Return (X, Y) of the center of cell containing provided text 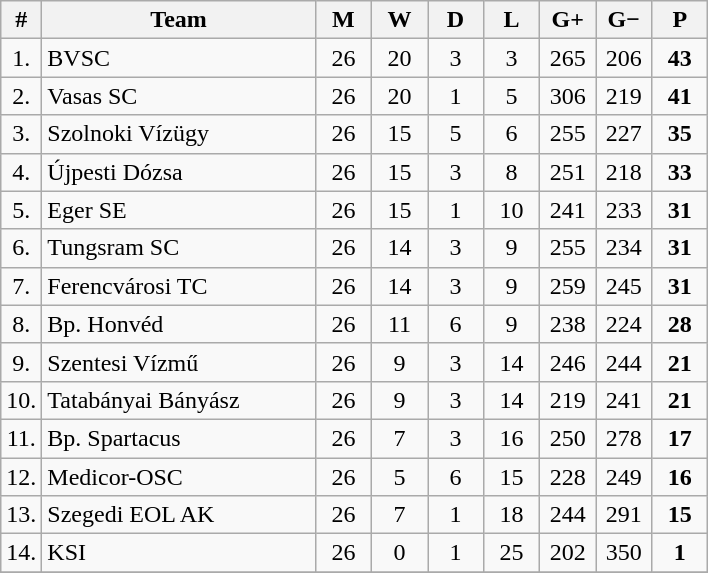
4. (22, 172)
W (399, 20)
1. (22, 58)
13. (22, 515)
251 (568, 172)
Szegedi EOL AK (179, 515)
3. (22, 134)
L (512, 20)
14. (22, 553)
306 (568, 96)
10. (22, 400)
18 (512, 515)
Bp. Honvéd (179, 324)
12. (22, 477)
250 (568, 438)
8 (512, 172)
M (343, 20)
BVSC (179, 58)
Vasas SC (179, 96)
265 (568, 58)
278 (624, 438)
246 (568, 362)
G− (624, 20)
291 (624, 515)
249 (624, 477)
233 (624, 210)
227 (624, 134)
41 (680, 96)
Ferencvárosi TC (179, 286)
P (680, 20)
7. (22, 286)
350 (624, 553)
# (22, 20)
245 (624, 286)
Team (179, 20)
238 (568, 324)
8. (22, 324)
2. (22, 96)
Újpesti Dózsa (179, 172)
Bp. Spartacus (179, 438)
Medicor-OSC (179, 477)
5. (22, 210)
28 (680, 324)
228 (568, 477)
17 (680, 438)
43 (680, 58)
9. (22, 362)
10 (512, 210)
6. (22, 248)
234 (624, 248)
Szolnoki Vízügy (179, 134)
11. (22, 438)
D (456, 20)
Tungsram SC (179, 248)
Szentesi Vízmű (179, 362)
259 (568, 286)
11 (399, 324)
218 (624, 172)
202 (568, 553)
KSI (179, 553)
25 (512, 553)
224 (624, 324)
G+ (568, 20)
Tatabányai Bányász (179, 400)
35 (680, 134)
33 (680, 172)
0 (399, 553)
Eger SE (179, 210)
206 (624, 58)
